Search for the cell housing the specified text and yield its (X, Y) center coordinate. 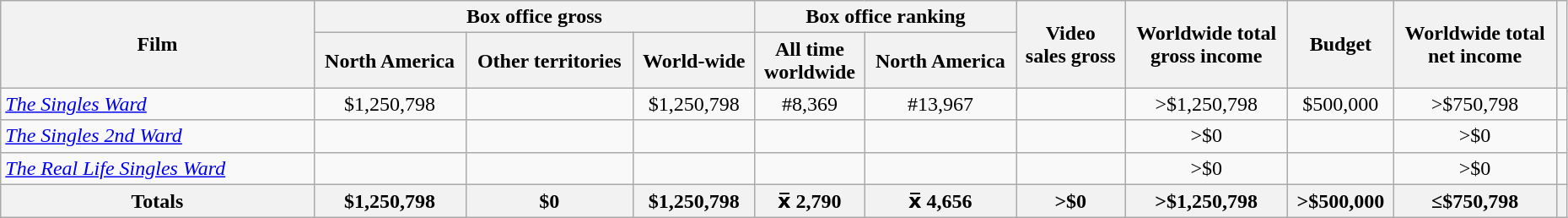
The Real Life Singles Ward (157, 168)
>$750,798 (1474, 104)
Other territories (549, 61)
≤$750,798 (1474, 201)
Box office ranking (886, 17)
Video sales gross (1071, 44)
Budget (1341, 44)
#8,369 (810, 104)
All time worldwide (810, 61)
Box office gross (535, 17)
The Singles 2nd Ward (157, 136)
Worldwide totalgross income (1206, 44)
World-wide (694, 61)
Totals (157, 201)
The Singles Ward (157, 104)
Worldwide totalnet income (1474, 44)
Film (157, 44)
x̅ 2,790 (810, 201)
x̅ 4,656 (940, 201)
#13,967 (940, 104)
>$500,000 (1341, 201)
$0 (549, 201)
$500,000 (1341, 104)
